Capture the cell that displays the provided text and extract its (x, y) central coordinate. 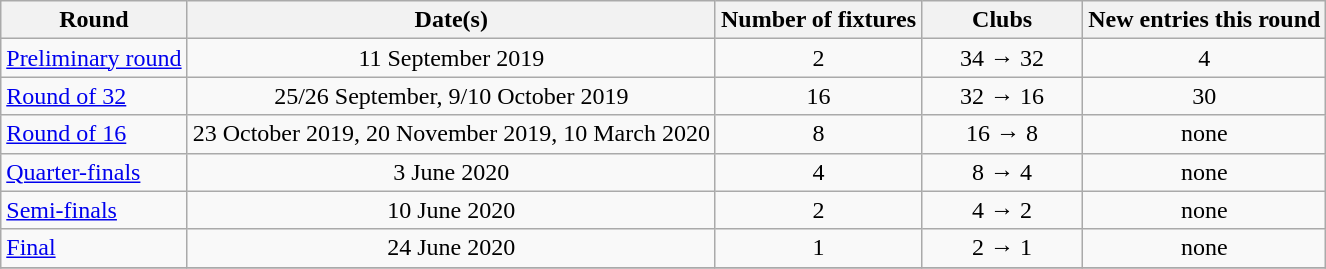
34 → 32 (1002, 58)
Round of 16 (94, 134)
Date(s) (451, 20)
16 → 8 (1002, 134)
25/26 September, 9/10 October 2019 (451, 96)
8 → 4 (1002, 172)
1 (818, 248)
New entries this round (1204, 20)
Round of 32 (94, 96)
2 → 1 (1002, 248)
10 June 2020 (451, 210)
8 (818, 134)
Final (94, 248)
Preliminary round (94, 58)
3 June 2020 (451, 172)
24 June 2020 (451, 248)
Clubs (1002, 20)
Quarter-finals (94, 172)
16 (818, 96)
30 (1204, 96)
11 September 2019 (451, 58)
32 → 16 (1002, 96)
Number of fixtures (818, 20)
Round (94, 20)
4 → 2 (1002, 210)
23 October 2019, 20 November 2019, 10 March 2020 (451, 134)
Semi-finals (94, 210)
